Find where the given text appears and provide that cell's center as [X, Y] coordinate. 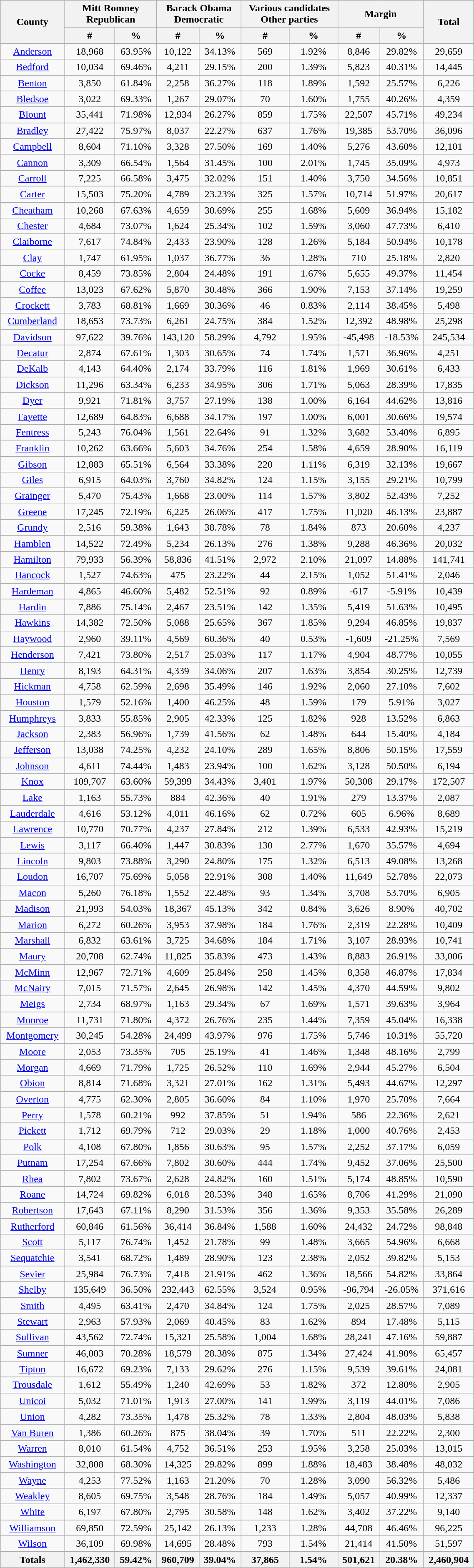
28.48% [220, 1544]
5,276 [359, 146]
59,399 [178, 782]
Benton [33, 83]
Lake [33, 798]
Lewis [33, 845]
30,245 [90, 1036]
2.38% [313, 1258]
5,115 [449, 1321]
11,731 [90, 1020]
1.10% [313, 1099]
3,117 [90, 845]
14,522 [90, 544]
26,289 [449, 1210]
793 [265, 1544]
4,694 [449, 845]
13.37% [402, 798]
93 [265, 893]
15.40% [402, 734]
23.00% [220, 496]
79,933 [90, 559]
2,795 [178, 1512]
3,964 [449, 1004]
36.77% [220, 258]
50.50% [402, 766]
67.62% [136, 289]
75.43% [136, 496]
6,863 [449, 718]
1.85% [313, 623]
13,015 [449, 1448]
Grundy [33, 528]
Bradley [33, 131]
138 [265, 400]
39.82% [402, 1258]
40,702 [449, 909]
15,182 [449, 210]
16,338 [449, 1020]
6,226 [449, 83]
1,747 [90, 258]
Clay [33, 258]
1,052 [359, 575]
40.76% [402, 1131]
Rhea [33, 1178]
5,063 [359, 385]
28.39% [402, 385]
12.80% [402, 1385]
54.82% [402, 1274]
710 [359, 258]
Tipton [33, 1369]
51.97% [402, 194]
11,454 [449, 274]
2,734 [90, 1004]
27.00% [220, 1401]
60.36% [220, 639]
Barack ObamaDemocratic [198, 14]
22.64% [220, 432]
10,590 [449, 1178]
27.84% [220, 829]
5,486 [449, 1480]
Obion [33, 1083]
24.80% [220, 861]
1.91% [313, 798]
1,478 [178, 1417]
10,262 [90, 448]
3,708 [359, 893]
3,027 [449, 702]
71.98% [136, 115]
254 [265, 448]
Mitt RomneyRepublican [111, 14]
6,504 [449, 1067]
37,865 [265, 1560]
37.14% [402, 289]
Knox [33, 782]
Pickett [33, 1131]
5.91% [402, 702]
5,234 [178, 544]
6,001 [359, 416]
46 [265, 305]
Lincoln [33, 861]
1.26% [313, 242]
69.75% [136, 1496]
2,300 [449, 1432]
7,617 [90, 242]
54.96% [402, 1242]
Carter [33, 194]
49.37% [402, 274]
1,624 [178, 226]
12,392 [359, 321]
Greene [33, 512]
41.29% [402, 1194]
72.74% [136, 1337]
51.63% [402, 607]
4,758 [90, 686]
34.43% [220, 782]
17.48% [402, 1321]
23.51% [220, 607]
County [33, 22]
3,475 [178, 178]
2,621 [449, 1115]
36.84% [220, 1226]
6,164 [359, 400]
1.99% [313, 1401]
3,401 [265, 782]
Dyer [33, 400]
Cocke [33, 274]
175 [265, 861]
Henderson [33, 654]
1,483 [178, 766]
Washington [33, 1464]
35.58% [402, 1210]
1.33% [313, 1417]
20.38% [402, 1560]
62.55% [220, 1290]
40.99% [402, 1496]
2,470 [178, 1306]
68.72% [136, 1258]
16,672 [90, 1369]
1,612 [90, 1385]
Marion [33, 924]
4,253 [90, 1480]
8,037 [178, 131]
43.60% [402, 146]
135,649 [90, 1290]
1,856 [178, 1147]
9,921 [90, 400]
0.89% [313, 591]
7,421 [90, 654]
6,410 [449, 226]
33.38% [220, 464]
DeKalb [33, 369]
19,259 [449, 289]
3,760 [178, 480]
44,708 [359, 1528]
27,424 [359, 1353]
54.03% [136, 909]
30.63% [220, 1147]
48 [265, 702]
258 [265, 972]
5,823 [359, 67]
2.77% [313, 845]
Humphreys [33, 718]
169 [265, 146]
30.66% [402, 416]
128 [265, 242]
58.29% [220, 337]
Sevier [33, 1274]
10,770 [90, 829]
1.49% [313, 1496]
55.49% [136, 1385]
17,834 [449, 972]
70.77% [136, 829]
200 [265, 67]
7,418 [178, 1274]
0.84% [313, 909]
74.44% [136, 766]
61.54% [136, 1448]
72.50% [136, 623]
35.57% [402, 845]
2,799 [449, 1052]
637 [265, 131]
48,032 [449, 1464]
4,211 [178, 67]
18,483 [359, 1464]
1,725 [178, 1067]
74.25% [136, 750]
Putnam [33, 1163]
Blount [33, 115]
84 [265, 1099]
6,233 [178, 385]
69.46% [136, 67]
6,513 [359, 861]
14,445 [449, 67]
23,887 [449, 512]
18,968 [90, 51]
Jefferson [33, 750]
35,441 [90, 115]
2,467 [178, 607]
72.71% [136, 972]
23.94% [220, 766]
40.45% [220, 1321]
151 [265, 178]
64.31% [136, 670]
98,848 [449, 1226]
367 [265, 623]
34.84% [220, 1306]
366 [265, 289]
39.61% [402, 1369]
48.85% [402, 1178]
41.51% [220, 559]
28,241 [359, 1337]
1,578 [90, 1115]
42.69% [220, 1385]
55,720 [449, 1036]
65,457 [449, 1353]
1.35% [313, 607]
23.90% [220, 242]
Franklin [33, 448]
3,524 [265, 1290]
42.36% [220, 798]
17,559 [449, 750]
41 [265, 1052]
162 [265, 1083]
873 [359, 528]
Monroe [33, 1020]
6,319 [359, 464]
118 [265, 83]
Sumner [33, 1353]
3,402 [359, 1512]
18,653 [90, 321]
65.51% [136, 464]
3,953 [178, 924]
53.12% [136, 813]
29 [265, 1131]
47.16% [402, 1337]
Roane [33, 1194]
26.98% [220, 988]
Lauderdale [33, 813]
10,409 [449, 924]
148 [265, 1512]
Hardeman [33, 591]
253 [265, 1448]
4,611 [90, 766]
2,174 [178, 369]
34.13% [220, 51]
371,616 [449, 1290]
2,453 [449, 1131]
36.96% [402, 353]
39.11% [136, 639]
99 [265, 1242]
2,874 [90, 353]
3,119 [359, 1401]
22.27% [220, 131]
28.57% [402, 1306]
34.68% [220, 940]
1,643 [178, 528]
Margin [381, 14]
4,792 [265, 337]
25,142 [178, 1528]
1,348 [359, 1052]
22.48% [220, 893]
1.18% [313, 1131]
3,750 [359, 178]
Maury [33, 956]
22.28% [402, 924]
Montgomery [33, 1036]
5,493 [359, 1083]
899 [265, 1464]
2.01% [313, 162]
10,714 [359, 194]
21,097 [359, 559]
51,597 [449, 1544]
19,667 [449, 464]
10,055 [449, 654]
5,057 [359, 1496]
3,802 [359, 496]
32.13% [402, 464]
5,117 [90, 1242]
4,372 [178, 1020]
1.43% [313, 956]
34.82% [220, 480]
37.98% [220, 924]
3,541 [90, 1258]
2,805 [178, 1099]
26.27% [220, 115]
2,645 [178, 988]
2,258 [178, 83]
Sequatchie [33, 1258]
5,603 [178, 448]
3,783 [90, 305]
27.01% [220, 1083]
24.72% [402, 1226]
475 [178, 575]
2,114 [359, 305]
36.50% [136, 1290]
13,023 [90, 289]
8,605 [90, 1496]
67.63% [136, 210]
43,562 [90, 1337]
36,096 [449, 131]
45.04% [402, 1020]
49,234 [449, 115]
12,101 [449, 146]
8,846 [359, 51]
1.70% [313, 1432]
64.03% [136, 480]
1,527 [90, 575]
6,059 [449, 1147]
11,825 [178, 956]
30.36% [220, 305]
2,517 [178, 654]
21,090 [449, 1194]
1.44% [313, 1020]
10,851 [449, 178]
Anderson [33, 51]
4,684 [90, 226]
30.58% [220, 1512]
White [33, 1512]
2,069 [178, 1321]
5,609 [359, 210]
-96,794 [359, 1290]
69.79% [136, 1131]
Hamilton [33, 559]
43.97% [220, 1036]
5,260 [90, 893]
53 [265, 1385]
73.67% [136, 1178]
1,552 [178, 893]
36.60% [220, 1099]
33.79% [220, 369]
6,433 [449, 369]
356 [265, 1210]
179 [359, 702]
55.85% [136, 718]
4,904 [359, 654]
605 [359, 813]
75.20% [136, 194]
Williamson [33, 1528]
96,225 [449, 1528]
30.69% [220, 210]
52.16% [136, 702]
1.46% [313, 1052]
30.83% [220, 845]
61.95% [136, 258]
197 [265, 416]
92 [265, 591]
29.62% [220, 1369]
8,814 [90, 1083]
73.73% [136, 321]
Sullivan [33, 1337]
1,267 [178, 99]
Marshall [33, 940]
372 [359, 1385]
Union [33, 1417]
3,850 [90, 83]
1.51% [313, 1178]
7,015 [90, 988]
14,325 [178, 1464]
17,254 [90, 1163]
48.77% [402, 654]
Perry [33, 1115]
9,294 [359, 623]
-617 [359, 591]
28.93% [402, 940]
22.22% [402, 1432]
17,245 [90, 512]
33,864 [449, 1274]
1.11% [313, 464]
36.94% [402, 210]
348 [265, 1194]
928 [359, 718]
7,569 [449, 639]
1.58% [313, 448]
64.40% [136, 369]
1,712 [90, 1131]
4,339 [178, 670]
29.17% [402, 782]
14.88% [402, 559]
Macon [33, 893]
123 [265, 1258]
1,564 [178, 162]
23.22% [220, 575]
25,984 [90, 1274]
95 [265, 1147]
30.25% [402, 670]
73.07% [136, 226]
12,337 [449, 1496]
0.53% [313, 639]
6,688 [178, 416]
44.59% [402, 988]
8,806 [359, 750]
1.89% [313, 83]
0.95% [313, 1290]
55.73% [136, 798]
17,643 [90, 1210]
24.75% [220, 321]
27,422 [90, 131]
21,414 [359, 1544]
71.57% [136, 988]
50.15% [402, 750]
3,682 [359, 432]
8,706 [359, 1194]
10,122 [178, 51]
172,507 [449, 782]
7,153 [359, 289]
29.21% [402, 480]
63.34% [136, 385]
11,020 [359, 512]
34.56% [402, 178]
67.66% [136, 1163]
Warren [33, 1448]
12,739 [449, 670]
5,174 [359, 1178]
76.73% [136, 1274]
232,443 [178, 1290]
67.61% [136, 353]
6,905 [449, 893]
9,803 [90, 861]
4,143 [90, 369]
72.19% [136, 512]
Madison [33, 909]
2,963 [90, 1321]
30.61% [402, 369]
325 [265, 194]
4,359 [449, 99]
2,319 [359, 924]
4,669 [90, 1067]
3,128 [359, 766]
29,659 [449, 51]
22.36% [402, 1115]
10.31% [402, 1036]
511 [359, 1432]
146 [265, 686]
0.83% [313, 305]
Johnson [33, 766]
41.90% [402, 1353]
39.63% [402, 1004]
1.81% [313, 369]
26.06% [220, 512]
6,832 [90, 940]
1,739 [178, 734]
27.50% [220, 146]
894 [359, 1321]
36 [265, 258]
37.85% [220, 1115]
3,022 [90, 99]
1,386 [90, 1432]
1,037 [178, 258]
308 [265, 877]
712 [178, 1131]
25.70% [402, 1099]
5,470 [90, 496]
63.60% [136, 782]
24.10% [220, 750]
24.48% [220, 274]
38.78% [220, 528]
46.36% [402, 544]
1,669 [178, 305]
39.04% [220, 1560]
72.59% [136, 1528]
74.84% [136, 242]
50.94% [402, 242]
29.34% [220, 1004]
6,261 [178, 321]
5,058 [178, 877]
586 [359, 1115]
1,462,330 [90, 1560]
Dickson [33, 385]
1.84% [313, 528]
30.65% [220, 353]
116 [265, 369]
3,090 [359, 1480]
8,689 [449, 813]
2,433 [178, 242]
1,004 [265, 1337]
Polk [33, 1147]
Robertson [33, 1210]
6,564 [178, 464]
2,944 [359, 1067]
45.27% [402, 1067]
5,032 [90, 1401]
3,309 [90, 162]
1,969 [359, 369]
48.98% [402, 321]
44 [265, 575]
235 [265, 1020]
25.57% [402, 83]
21.91% [220, 1274]
Hancock [33, 575]
74.63% [136, 575]
29.15% [220, 67]
2,087 [449, 798]
7,664 [449, 1099]
71.10% [136, 146]
Bledsoe [33, 99]
160 [265, 1178]
73.85% [136, 274]
34.06% [220, 670]
28.38% [220, 1353]
71.80% [136, 1020]
61.56% [136, 1226]
20.60% [402, 528]
69,850 [90, 1528]
992 [178, 1115]
9,140 [449, 1512]
141,741 [449, 559]
4,616 [90, 813]
12,934 [178, 115]
2,025 [359, 1306]
117 [265, 654]
3,328 [178, 146]
12,967 [90, 972]
19,385 [359, 131]
8,358 [359, 972]
24,499 [178, 1036]
Trousdale [33, 1385]
6,272 [90, 924]
76.04% [136, 432]
705 [178, 1052]
59.42% [136, 1560]
1.17% [313, 654]
62.59% [136, 686]
37.22% [402, 1512]
69.82% [136, 1194]
70.28% [136, 1353]
Weakley [33, 1496]
Smith [33, 1306]
569 [265, 51]
5,184 [359, 242]
6,225 [178, 512]
4,973 [449, 162]
60,846 [90, 1226]
31.45% [220, 162]
28.53% [220, 1194]
19,837 [449, 623]
Cannon [33, 162]
60.21% [136, 1115]
76.18% [136, 893]
67 [265, 1004]
5,498 [449, 305]
220 [265, 464]
25.84% [220, 972]
48.16% [402, 1052]
8,459 [90, 274]
25.34% [220, 226]
69.23% [136, 1369]
1,233 [265, 1528]
46.87% [402, 972]
Morgan [33, 1067]
Hickman [33, 686]
Carroll [33, 178]
5,088 [178, 623]
Cheatham [33, 210]
7,359 [359, 1020]
16,119 [449, 448]
46.46% [402, 1528]
644 [359, 734]
41.50% [402, 1544]
13,816 [449, 400]
-26.05% [402, 1290]
14,382 [90, 623]
2,252 [359, 1147]
6,915 [90, 480]
462 [265, 1274]
1.97% [313, 782]
2,460,904 [449, 1560]
6,895 [449, 432]
4,775 [90, 1099]
Coffee [33, 289]
Stewart [33, 1321]
Gibson [33, 464]
279 [359, 798]
4,865 [90, 591]
49.08% [402, 861]
12,689 [90, 416]
29.07% [220, 99]
56.39% [136, 559]
15,219 [449, 829]
33,006 [449, 956]
-18.53% [402, 337]
Houston [33, 702]
McMinn [33, 972]
18,566 [359, 1274]
Grainger [33, 496]
75.69% [136, 877]
3,854 [359, 670]
2,960 [90, 639]
9,539 [359, 1369]
1.94% [313, 1115]
Moore [33, 1052]
21.78% [220, 1242]
46.16% [220, 813]
52.51% [220, 591]
12,883 [90, 464]
7,602 [449, 686]
24,432 [359, 1226]
68.97% [136, 1004]
73.88% [136, 861]
71.01% [136, 1401]
35.83% [220, 956]
9,802 [449, 988]
Lawrence [33, 829]
64.83% [136, 416]
7,089 [449, 1306]
245,534 [449, 337]
1,592 [359, 83]
Cumberland [33, 321]
25.32% [220, 1417]
63.61% [136, 940]
50,308 [359, 782]
12,297 [449, 1083]
31.53% [220, 1210]
47.73% [402, 226]
1,588 [265, 1226]
Meigs [33, 1004]
884 [178, 798]
46.25% [220, 702]
McNairy [33, 988]
Davidson [33, 337]
Scott [33, 1242]
26.91% [402, 956]
4,495 [90, 1306]
20,032 [449, 544]
1.52% [313, 321]
342 [265, 909]
444 [265, 1163]
4,282 [90, 1417]
10,799 [449, 480]
207 [265, 670]
36,109 [90, 1544]
4,184 [449, 734]
1,970 [359, 1099]
Totals [33, 1560]
25.58% [220, 1337]
10,741 [449, 940]
5,870 [178, 289]
417 [265, 512]
14,724 [90, 1194]
22,073 [449, 877]
59,887 [449, 1337]
38.45% [402, 305]
57.93% [136, 1321]
7,886 [90, 607]
473 [265, 956]
212 [265, 829]
1,000 [359, 1131]
130 [265, 845]
Giles [33, 480]
3,290 [178, 861]
3,155 [359, 480]
-5.91% [402, 591]
25,298 [449, 321]
25.65% [220, 623]
Hardin [33, 607]
39 [265, 1432]
56.32% [402, 1480]
3,626 [359, 909]
14,695 [178, 1544]
Decatur [33, 353]
34.17% [220, 416]
66.54% [136, 162]
24.82% [220, 1178]
15,321 [178, 1337]
10,495 [449, 607]
3,548 [178, 1496]
37.17% [402, 1147]
45.13% [220, 909]
35.49% [220, 686]
3,258 [359, 1448]
Haywood [33, 639]
66.58% [136, 178]
22.91% [220, 877]
67.11% [136, 1210]
30.48% [220, 289]
859 [265, 115]
8,010 [90, 1448]
2,060 [359, 686]
10,178 [449, 242]
40.31% [402, 67]
30.60% [220, 1163]
4,251 [449, 353]
68.30% [136, 1464]
48.03% [402, 1417]
3,665 [359, 1242]
11,649 [359, 877]
39.76% [136, 337]
25.18% [402, 258]
102 [265, 226]
1.31% [313, 1083]
76.74% [136, 1242]
9,353 [359, 1210]
62.30% [136, 1099]
22,507 [359, 115]
5,243 [90, 432]
58,836 [178, 559]
40.26% [402, 99]
44.62% [402, 400]
-45,498 [359, 337]
35.09% [402, 162]
17,835 [449, 385]
7,225 [90, 178]
13,038 [90, 750]
51.41% [402, 575]
38.04% [220, 1432]
2,053 [90, 1052]
Unicoi [33, 1401]
1,240 [178, 1385]
36.51% [220, 1448]
4,011 [178, 813]
Rutherford [33, 1226]
5,838 [449, 1417]
Wayne [33, 1480]
6,194 [449, 766]
4,789 [178, 194]
1.90% [313, 289]
3,321 [178, 1083]
59.38% [136, 528]
5,655 [359, 274]
27.10% [402, 686]
Shelby [33, 1290]
Chester [33, 226]
1,489 [178, 1258]
24,081 [449, 1369]
4,569 [178, 639]
68.81% [136, 305]
8,883 [359, 956]
63.66% [136, 448]
28.76% [220, 1496]
9,288 [359, 544]
34.76% [220, 448]
45.71% [402, 115]
4,232 [178, 750]
1.67% [313, 274]
Hawkins [33, 623]
2,052 [359, 1258]
4,609 [178, 972]
Fentress [33, 432]
16,707 [90, 877]
5,153 [449, 1258]
7,133 [178, 1369]
4,370 [359, 988]
54.28% [136, 1036]
976 [265, 1036]
97,622 [90, 337]
71.81% [136, 400]
53.40% [402, 432]
11,296 [90, 385]
1,579 [90, 702]
Wilson [33, 1544]
2,516 [90, 528]
36.27% [220, 83]
110 [265, 1067]
Various candidatesOther parties [289, 14]
44.01% [402, 1401]
46.60% [136, 591]
1,447 [178, 845]
46,003 [90, 1353]
8.90% [402, 909]
19,574 [449, 416]
61.84% [136, 83]
46.13% [402, 512]
25,500 [449, 1163]
Loudon [33, 877]
1,670 [359, 845]
29.03% [220, 1131]
4,108 [90, 1147]
69.33% [136, 99]
10,439 [449, 591]
255 [265, 210]
125 [265, 718]
5,482 [178, 591]
18,579 [178, 1353]
1,913 [178, 1401]
114 [265, 496]
42.33% [220, 718]
34.95% [220, 385]
2,820 [449, 258]
20,617 [449, 194]
13.52% [402, 718]
Total [449, 22]
21.20% [220, 1480]
51 [265, 1115]
69.98% [136, 1544]
141 [265, 1401]
6,533 [359, 829]
Overton [33, 1099]
8,290 [178, 1210]
-1,609 [359, 639]
77.52% [136, 1480]
44.67% [402, 1083]
3,757 [178, 400]
1,303 [178, 353]
23.23% [220, 194]
3,725 [178, 940]
2,972 [265, 559]
7,086 [449, 1401]
Campbell [33, 146]
83 [265, 1321]
37.06% [402, 1163]
7,252 [449, 496]
8,193 [90, 670]
2,698 [178, 686]
91 [265, 432]
3,060 [359, 226]
6,668 [449, 1242]
143,120 [178, 337]
75.97% [136, 131]
4,752 [178, 1448]
1,561 [178, 432]
52.43% [402, 496]
2.15% [313, 575]
1,452 [178, 1242]
10,268 [90, 210]
2.10% [313, 559]
289 [265, 750]
26.76% [220, 1020]
2,628 [178, 1178]
6,197 [90, 1512]
42.93% [402, 829]
20,708 [90, 956]
21,993 [90, 909]
6.96% [402, 813]
Hamblen [33, 544]
1.38% [313, 544]
9,452 [359, 1163]
62.74% [136, 956]
3,107 [359, 940]
5,746 [359, 1036]
0.72% [313, 813]
-21.25% [402, 639]
27.19% [220, 400]
52.78% [402, 877]
26.52% [220, 1067]
6,018 [178, 1194]
Crockett [33, 305]
5,419 [359, 607]
2,383 [90, 734]
41.56% [220, 734]
72.49% [136, 544]
Claiborne [33, 242]
2,046 [449, 575]
71.79% [136, 1067]
Jackson [33, 734]
Van Buren [33, 1432]
71.68% [136, 1083]
306 [265, 385]
25.19% [220, 1052]
15,503 [90, 194]
1,745 [359, 162]
1,400 [178, 702]
Henry [33, 670]
36,414 [178, 1226]
8,604 [90, 146]
960,709 [178, 1560]
32.02% [220, 178]
32,808 [90, 1464]
13,268 [449, 861]
1.63% [313, 670]
109,707 [90, 782]
384 [265, 321]
3,833 [90, 718]
Fayette [33, 416]
10,034 [90, 67]
46.85% [402, 623]
66.40% [136, 845]
63.41% [136, 1306]
63.95% [136, 51]
501,621 [359, 1560]
18,367 [178, 909]
74 [265, 353]
56.96% [136, 734]
191 [265, 274]
1.88% [313, 1464]
38.48% [402, 1464]
1,668 [178, 496]
1,755 [359, 99]
75.14% [136, 607]
73.80% [136, 654]
Bedford [33, 67]
